From the cell containing the given text, extract its center point as [X, Y] coordinate. 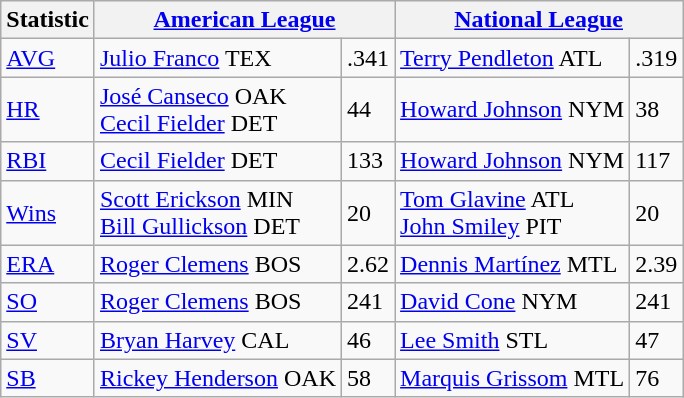
58 [368, 378]
AVG [48, 58]
Wins [48, 212]
SV [48, 340]
American League [244, 20]
HR [48, 110]
Lee Smith STL [512, 340]
76 [656, 378]
Rickey Henderson OAK [218, 378]
47 [656, 340]
Bryan Harvey CAL [218, 340]
2.39 [656, 264]
RBI [48, 161]
Dennis Martínez MTL [512, 264]
Scott Erickson MINBill Gullickson DET [218, 212]
National League [539, 20]
SB [48, 378]
2.62 [368, 264]
133 [368, 161]
Julio Franco TEX [218, 58]
José Canseco OAKCecil Fielder DET [218, 110]
ERA [48, 264]
Marquis Grissom MTL [512, 378]
.319 [656, 58]
Tom Glavine ATLJohn Smiley PIT [512, 212]
David Cone NYM [512, 302]
.341 [368, 58]
38 [656, 110]
Statistic [48, 20]
117 [656, 161]
44 [368, 110]
SO [48, 302]
Terry Pendleton ATL [512, 58]
46 [368, 340]
Cecil Fielder DET [218, 161]
